Return the [X, Y] coordinate for the center point of the cell that contains the specified text.  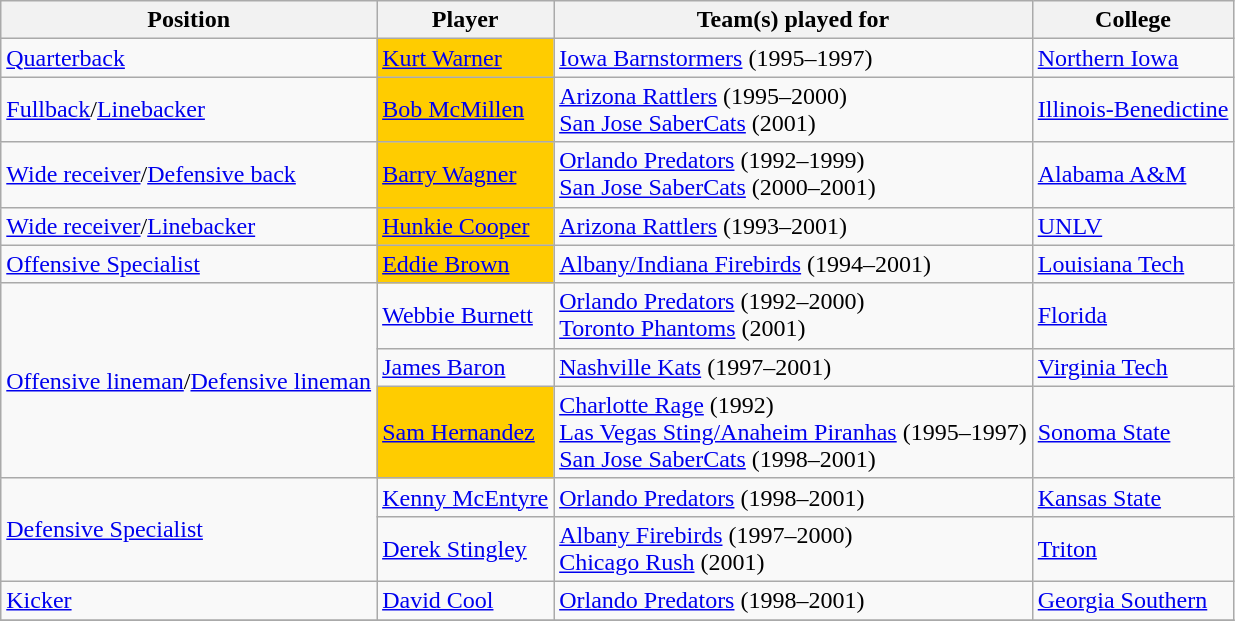
Team(s) played for [794, 20]
Arizona Rattlers (1995–2000)San Jose SaberCats (2001) [794, 110]
Kurt Warner [466, 58]
College [1133, 20]
Offensive Specialist [189, 264]
Player [466, 20]
James Baron [466, 367]
Albany/Indiana Firebirds (1994–2001) [794, 264]
Charlotte Rage (1992)Las Vegas Sting/Anaheim Piranhas (1995–1997)San Jose SaberCats (1998–2001) [794, 432]
Hunkie Cooper [466, 226]
Quarterback [189, 58]
Defensive Specialist [189, 530]
Offensive lineman/Defensive lineman [189, 380]
Kicker [189, 600]
Kansas State [1133, 497]
Orlando Predators (1992–2000)Toronto Phantoms (2001) [794, 316]
Virginia Tech [1133, 367]
David Cool [466, 600]
Bob McMillen [466, 110]
Northern Iowa [1133, 58]
Louisiana Tech [1133, 264]
Orlando Predators (1992–1999)San Jose SaberCats (2000–2001) [794, 174]
Georgia Southern [1133, 600]
Illinois-Benedictine [1133, 110]
Position [189, 20]
Alabama A&M [1133, 174]
Barry Wagner [466, 174]
Arizona Rattlers (1993–2001) [794, 226]
Triton [1133, 548]
Wide receiver/Linebacker [189, 226]
Eddie Brown [466, 264]
Webbie Burnett [466, 316]
Fullback/Linebacker [189, 110]
UNLV [1133, 226]
Kenny McEntyre [466, 497]
Derek Stingley [466, 548]
Florida [1133, 316]
Sam Hernandez [466, 432]
Albany Firebirds (1997–2000)Chicago Rush (2001) [794, 548]
Sonoma State [1133, 432]
Nashville Kats (1997–2001) [794, 367]
Iowa Barnstormers (1995–1997) [794, 58]
Wide receiver/Defensive back [189, 174]
